Detect which cell encompasses the target text, then output its [X, Y] center coordinate. 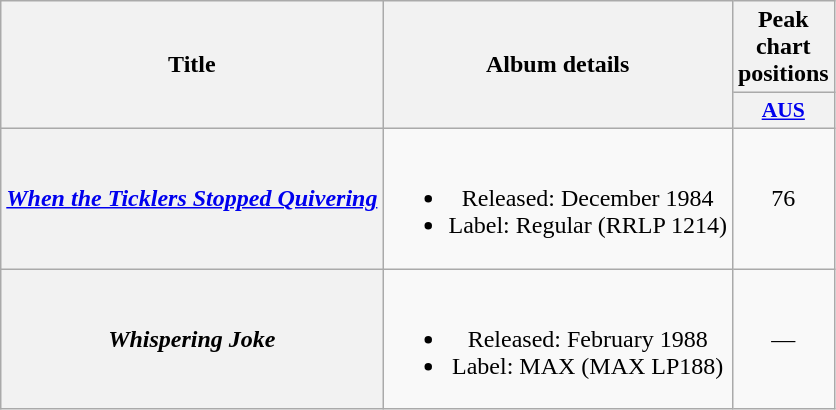
When the Ticklers Stopped Quivering [192, 198]
Peak chart positions [783, 47]
Title [192, 65]
— [783, 338]
AUS [783, 111]
76 [783, 198]
Whispering Joke [192, 338]
Album details [558, 65]
Released: December 1984Label: Regular (RRLP 1214) [558, 198]
Released: February 1988Label: MAX (MAX LP188) [558, 338]
